For the text-containing cell, return its midpoint in [x, y] coordinate format. 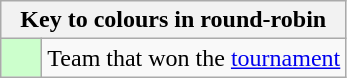
Team that won the tournament [194, 58]
Key to colours in round-robin [174, 20]
